Return [X, Y] of the center of cell containing provided text 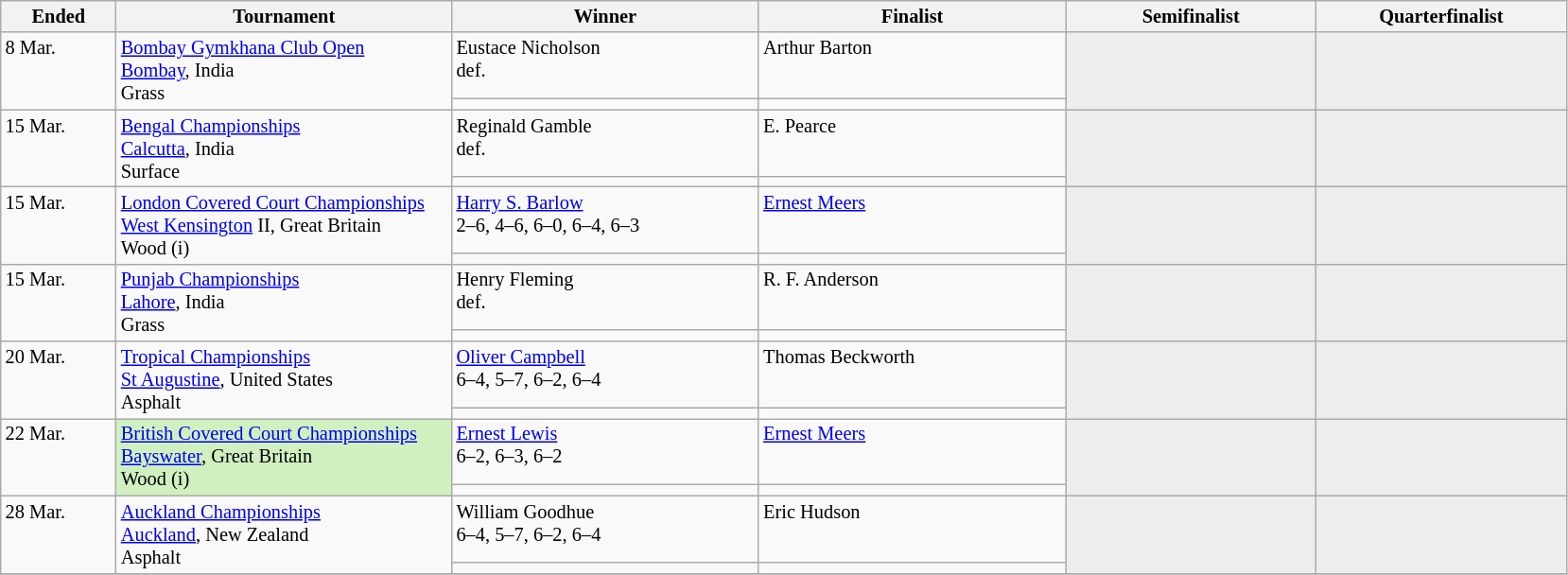
R. F. Anderson [912, 297]
William Goodhue6–4, 5–7, 6–2, 6–4 [605, 529]
Auckland ChampionshipsAuckland, New ZealandAsphalt [284, 534]
20 Mar. [59, 380]
Finalist [912, 16]
Tropical ChampionshipsSt Augustine, United StatesAsphalt [284, 380]
Winner [605, 16]
Reginald Gamble def. [605, 143]
Henry Fleming def. [605, 297]
8 Mar. [59, 71]
Eustace Nicholson def. [605, 65]
28 Mar. [59, 534]
Oliver Campbell6–4, 5–7, 6–2, 6–4 [605, 375]
Ended [59, 16]
Tournament [284, 16]
Bengal ChampionshipsCalcutta, IndiaSurface [284, 148]
Harry S. Barlow 2–6, 4–6, 6–0, 6–4, 6–3 [605, 219]
Punjab ChampionshipsLahore, IndiaGrass [284, 303]
London Covered Court ChampionshipsWest Kensington II, Great BritainWood (i) [284, 225]
Ernest Lewis6–2, 6–3, 6–2 [605, 451]
Arthur Barton [912, 65]
E. Pearce [912, 143]
22 Mar. [59, 457]
Quarterfinalist [1441, 16]
Eric Hudson [912, 529]
British Covered Court ChampionshipsBayswater, Great BritainWood (i) [284, 457]
Bombay Gymkhana Club OpenBombay, IndiaGrass [284, 71]
Thomas Beckworth [912, 375]
Semifinalist [1192, 16]
